Output the [x, y] coordinate of the center of the cell containing the given text.  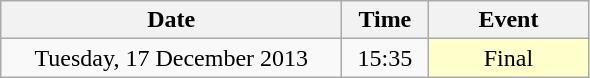
Final [508, 58]
Tuesday, 17 December 2013 [172, 58]
Date [172, 20]
15:35 [385, 58]
Event [508, 20]
Time [385, 20]
